For the text-containing cell, return its midpoint in [x, y] coordinate format. 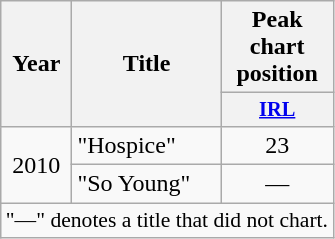
"So Young" [146, 184]
Title [146, 64]
"Hospice" [146, 145]
Peak chart position [277, 47]
23 [277, 145]
— [277, 184]
Year [36, 64]
2010 [36, 164]
"—" denotes a title that did not chart. [167, 221]
IRL [277, 110]
